Output the (x, y) coordinate of the center of the cell containing the given text.  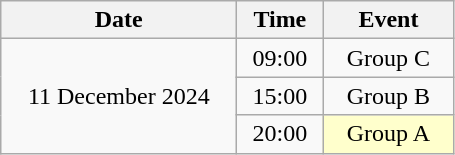
Time (280, 20)
Group B (388, 96)
Date (119, 20)
11 December 2024 (119, 96)
15:00 (280, 96)
Group A (388, 134)
09:00 (280, 58)
20:00 (280, 134)
Event (388, 20)
Group C (388, 58)
